Pinpoint the cell where the given text exists, returning its [X, Y] midpoint coordinate. 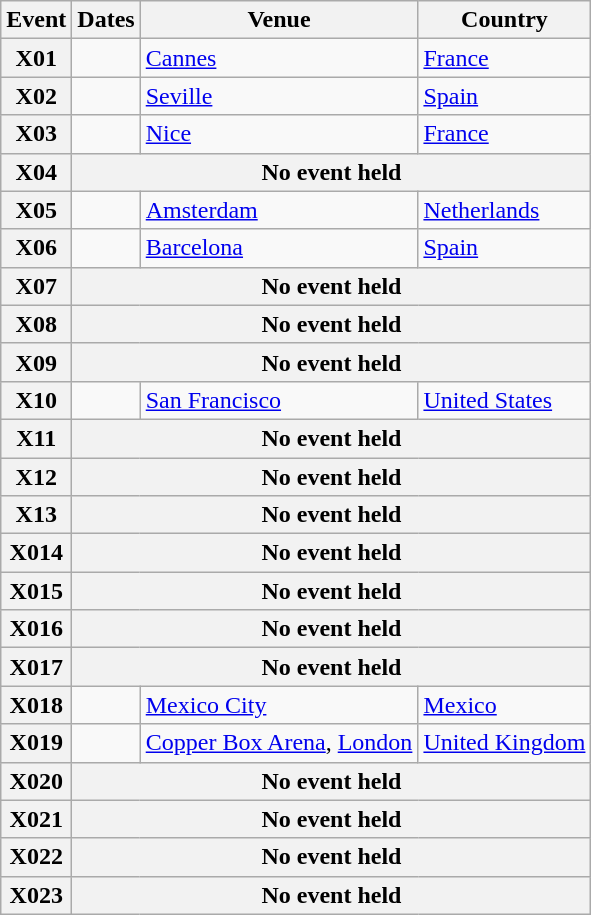
X020 [36, 781]
United Kingdom [504, 743]
Cannes [279, 58]
X01 [36, 58]
X016 [36, 629]
X019 [36, 743]
X014 [36, 553]
X10 [36, 400]
X08 [36, 324]
United States [504, 400]
X023 [36, 895]
X07 [36, 286]
Seville [279, 96]
Barcelona [279, 248]
X015 [36, 591]
Event [36, 20]
Copper Box Arena, London [279, 743]
Dates [106, 20]
Country [504, 20]
Mexico [504, 705]
X11 [36, 438]
X09 [36, 362]
Venue [279, 20]
Mexico City [279, 705]
X017 [36, 667]
X03 [36, 134]
X022 [36, 857]
X05 [36, 210]
Nice [279, 134]
Netherlands [504, 210]
X12 [36, 477]
X04 [36, 172]
X02 [36, 96]
Amsterdam [279, 210]
X021 [36, 819]
X06 [36, 248]
X018 [36, 705]
San Francisco [279, 400]
X13 [36, 515]
